Pinpoint the cell where the given text exists, returning its (X, Y) midpoint coordinate. 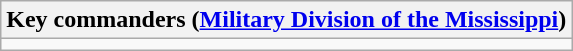
Key commanders (Military Division of the Mississippi) (286, 20)
